Search for the cell housing the specified text and yield its [x, y] center coordinate. 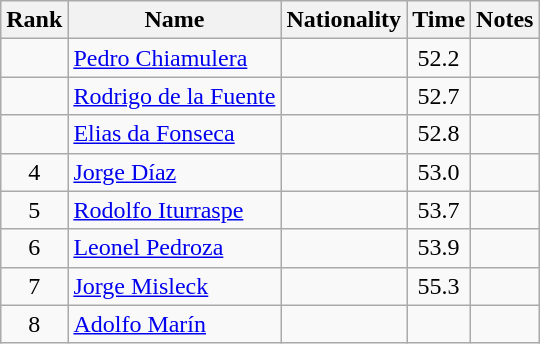
55.3 [439, 286]
Time [439, 20]
53.7 [439, 210]
Jorge Misleck [174, 286]
53.0 [439, 172]
Nationality [344, 20]
7 [34, 286]
Rodolfo Iturraspe [174, 210]
Name [174, 20]
5 [34, 210]
Adolfo Marín [174, 324]
52.8 [439, 134]
52.2 [439, 58]
4 [34, 172]
Elias da Fonseca [174, 134]
Pedro Chiamulera [174, 58]
Rodrigo de la Fuente [174, 96]
52.7 [439, 96]
Notes [505, 20]
53.9 [439, 248]
Jorge Díaz [174, 172]
8 [34, 324]
Leonel Pedroza [174, 248]
Rank [34, 20]
6 [34, 248]
